Find where the given text appears and provide that cell's center as [X, Y] coordinate. 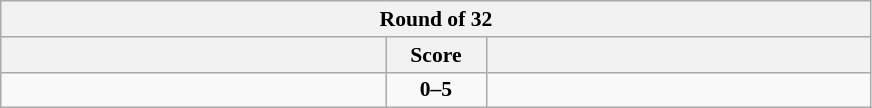
0–5 [436, 90]
Round of 32 [436, 19]
Score [436, 55]
